Return the (x, y) coordinate for the center point of the cell that contains the specified text.  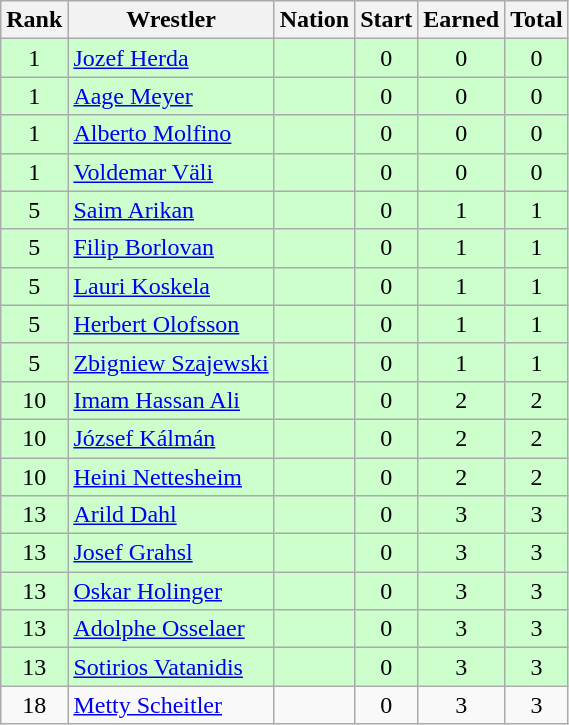
Saim Arikan (171, 210)
Adolphe Osselaer (171, 629)
Aage Meyer (171, 96)
Start (386, 20)
Jozef Herda (171, 58)
Josef Grahsl (171, 553)
Sotirios Vatanidis (171, 667)
Nation (314, 20)
18 (34, 705)
Wrestler (171, 20)
Arild Dahl (171, 515)
Earned (462, 20)
Lauri Koskela (171, 286)
Filip Borlovan (171, 248)
Zbigniew Szajewski (171, 362)
Metty Scheitler (171, 705)
Oskar Holinger (171, 591)
Imam Hassan Ali (171, 400)
Rank (34, 20)
Heini Nettesheim (171, 477)
Alberto Molfino (171, 134)
Total (537, 20)
József Kálmán (171, 438)
Voldemar Väli (171, 172)
Herbert Olofsson (171, 324)
